Determine the [X, Y] coordinate at the center of the cell enclosing the given text.  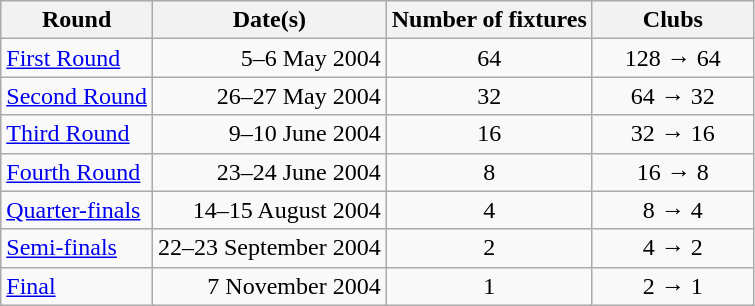
First Round [77, 58]
64 [489, 58]
7 November 2004 [269, 286]
1 [489, 286]
14–15 August 2004 [269, 210]
64 → 32 [672, 96]
Number of fixtures [489, 20]
Clubs [672, 20]
16 [489, 134]
32 → 16 [672, 134]
9–10 June 2004 [269, 134]
26–27 May 2004 [269, 96]
Final [77, 286]
2 → 1 [672, 286]
22–23 September 2004 [269, 248]
Second Round [77, 96]
23–24 June 2004 [269, 172]
8 [489, 172]
Fourth Round [77, 172]
4 → 2 [672, 248]
32 [489, 96]
2 [489, 248]
Date(s) [269, 20]
Semi-finals [77, 248]
16 → 8 [672, 172]
Round [77, 20]
Third Round [77, 134]
Quarter-finals [77, 210]
8 → 4 [672, 210]
128 → 64 [672, 58]
4 [489, 210]
5–6 May 2004 [269, 58]
